Return the [X, Y] coordinate for the center point of the cell that contains the specified text.  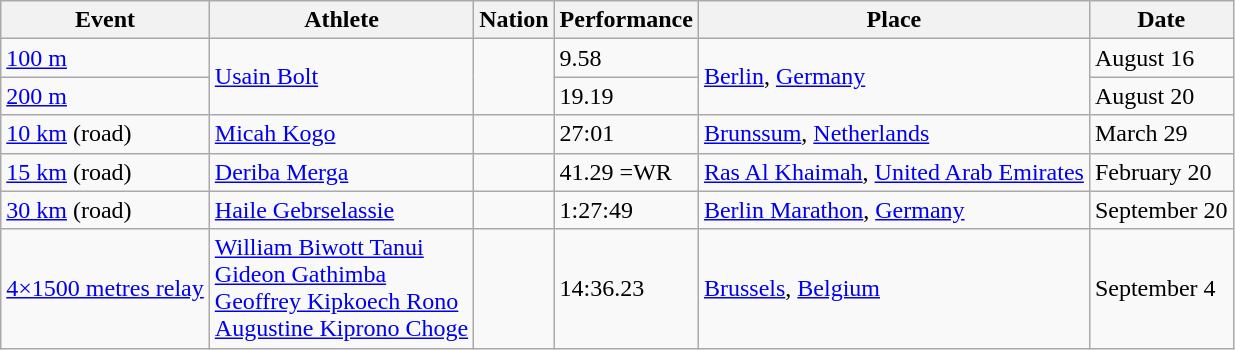
Usain Bolt [341, 77]
William Biwott TanuiGideon GathimbaGeoffrey Kipkoech RonoAugustine Kiprono Choge [341, 288]
September 20 [1161, 210]
27:01 [626, 134]
Berlin Marathon, Germany [894, 210]
1:27:49 [626, 210]
Date [1161, 20]
41.29 =WR [626, 172]
Athlete [341, 20]
August 20 [1161, 96]
Brussels, Belgium [894, 288]
4×1500 metres relay [106, 288]
Deriba Merga [341, 172]
Brunssum, Netherlands [894, 134]
30 km (road) [106, 210]
Event [106, 20]
9.58 [626, 58]
Nation [514, 20]
19.19 [626, 96]
Place [894, 20]
Micah Kogo [341, 134]
15 km (road) [106, 172]
10 km (road) [106, 134]
February 20 [1161, 172]
200 m [106, 96]
Performance [626, 20]
March 29 [1161, 134]
August 16 [1161, 58]
September 4 [1161, 288]
14:36.23 [626, 288]
Ras Al Khaimah, United Arab Emirates [894, 172]
Berlin, Germany [894, 77]
100 m [106, 58]
Haile Gebrselassie [341, 210]
